Detect which cell encompasses the target text, then output its (X, Y) center coordinate. 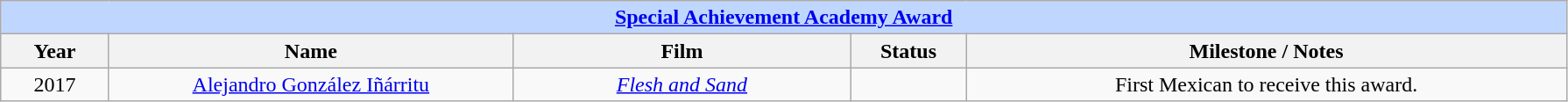
Status (908, 51)
First Mexican to receive this award. (1266, 84)
Alejandro González Iñárritu (310, 84)
Name (310, 51)
Milestone / Notes (1266, 51)
Film (682, 51)
2017 (55, 84)
Flesh and Sand (682, 84)
Special Achievement Academy Award (784, 18)
Year (55, 51)
